Search for the cell housing the specified text and yield its (x, y) center coordinate. 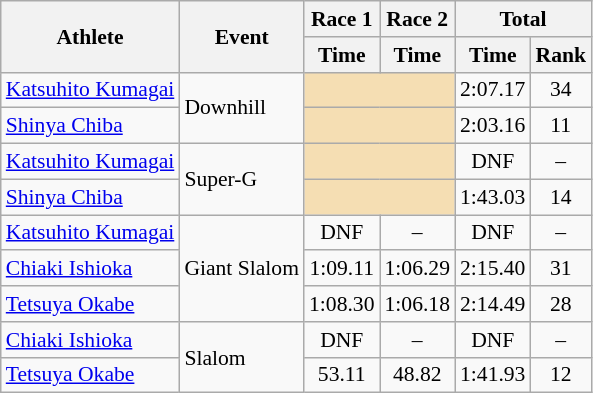
1:09.11 (342, 269)
14 (560, 197)
Downhill (242, 108)
2:07.17 (492, 90)
Event (242, 36)
Race 1 (342, 19)
Rank (560, 55)
12 (560, 375)
34 (560, 90)
48.82 (418, 375)
Slalom (242, 358)
Total (523, 19)
Super-G (242, 180)
1:43.03 (492, 197)
1:41.93 (492, 375)
Giant Slalom (242, 268)
1:06.18 (418, 304)
2:15.40 (492, 269)
2:03.16 (492, 126)
Athlete (90, 36)
1:06.29 (418, 269)
11 (560, 126)
1:08.30 (342, 304)
53.11 (342, 375)
28 (560, 304)
2:14.49 (492, 304)
31 (560, 269)
Race 2 (418, 19)
